Extract the (x, y) coordinate from the center of the cell holding the provided text.  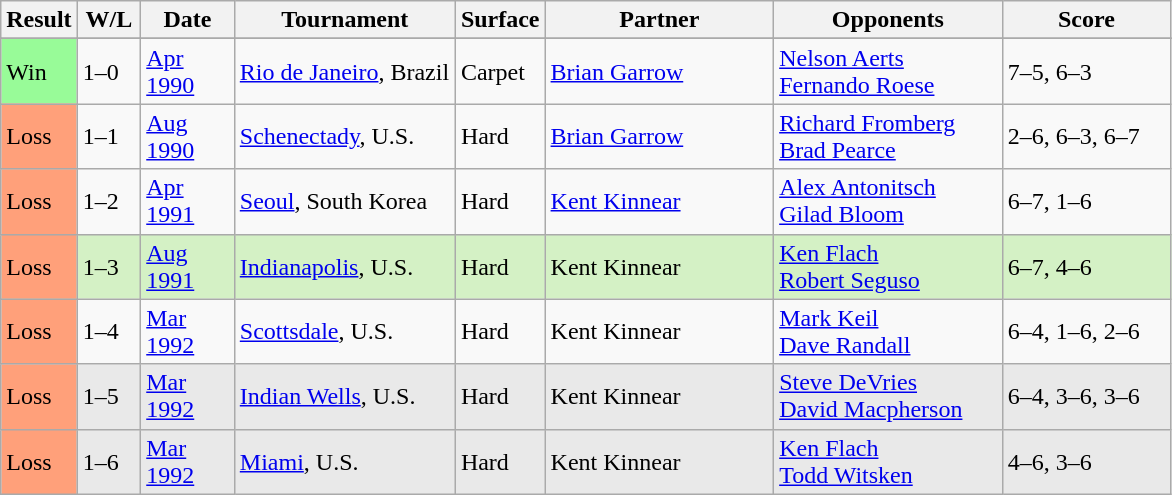
Win (39, 72)
Steve DeVries David Macpherson (888, 396)
7–5, 6–3 (1086, 72)
1–4 (109, 332)
4–6, 3–6 (1086, 462)
1–5 (109, 396)
Indianapolis, U.S. (344, 266)
Ken Flach Todd Witsken (888, 462)
1–0 (109, 72)
6–7, 1–6 (1086, 202)
Opponents (888, 20)
Ken Flach Robert Seguso (888, 266)
2–6, 6–3, 6–7 (1086, 136)
Nelson Aerts Fernando Roese (888, 72)
Indian Wells, U.S. (344, 396)
Carpet (500, 72)
Partner (660, 20)
6–7, 4–6 (1086, 266)
Schenectady, U.S. (344, 136)
1–6 (109, 462)
1–3 (109, 266)
W/L (109, 20)
Miami, U.S. (344, 462)
Richard Fromberg Brad Pearce (888, 136)
Result (39, 20)
1–2 (109, 202)
6–4, 3–6, 3–6 (1086, 396)
Aug 1990 (188, 136)
6–4, 1–6, 2–6 (1086, 332)
Scottsdale, U.S. (344, 332)
Aug 1991 (188, 266)
Rio de Janeiro, Brazil (344, 72)
Tournament (344, 20)
Date (188, 20)
1–1 (109, 136)
Mark Keil Dave Randall (888, 332)
Alex Antonitsch Gilad Bloom (888, 202)
Apr 1990 (188, 72)
Seoul, South Korea (344, 202)
Surface (500, 20)
Apr 1991 (188, 202)
Score (1086, 20)
